Find where the given text appears and provide that cell's center as [X, Y] coordinate. 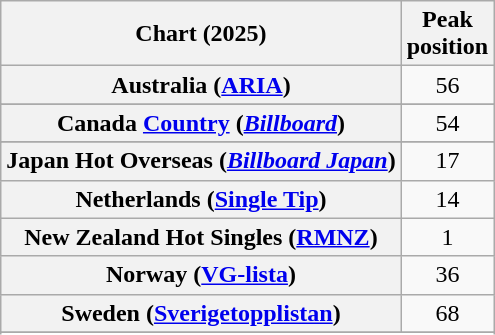
36 [447, 275]
Chart (2025) [201, 34]
Peakposition [447, 34]
Canada Country (Billboard) [201, 123]
1 [447, 237]
68 [447, 313]
New Zealand Hot Singles (RMNZ) [201, 237]
Australia (ARIA) [201, 85]
17 [447, 161]
14 [447, 199]
Japan Hot Overseas (Billboard Japan) [201, 161]
54 [447, 123]
Norway (VG-lista) [201, 275]
56 [447, 85]
Netherlands (Single Tip) [201, 199]
Sweden (Sverigetopplistan) [201, 313]
